Extract the [x, y] coordinate from the center of the cell holding the provided text.  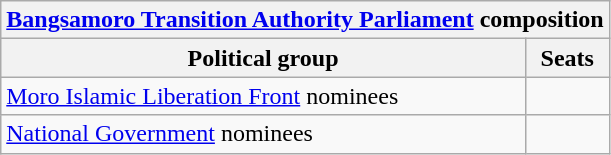
Moro Islamic Liberation Front nominees [264, 96]
Political group [264, 58]
National Government nominees [264, 134]
Bangsamoro Transition Authority Parliament composition [305, 20]
Seats [567, 58]
